Extract the (x, y) coordinate from the center of the cell holding the provided text.  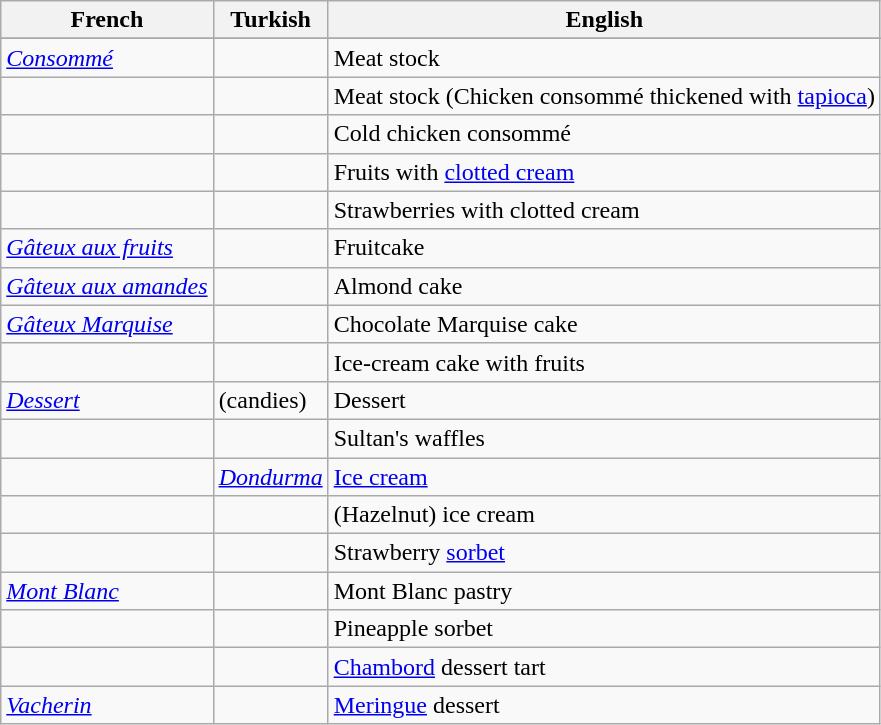
Turkish (270, 20)
Chambord dessert tart (604, 667)
(Hazelnut) ice cream (604, 515)
Almond cake (604, 286)
Cold chicken consommé (604, 134)
Dondurma (270, 477)
Sultan's waffles (604, 438)
Gâteux aux amandes (107, 286)
Gâteux Marquise (107, 324)
Pineapple sorbet (604, 629)
French (107, 20)
Chocolate Marquise cake (604, 324)
Ice-cream cake with fruits (604, 362)
Meringue dessert (604, 705)
Meat stock (604, 58)
Vacherin (107, 705)
Ice cream (604, 477)
Mont Blanc (107, 591)
Strawberry sorbet (604, 553)
Fruitcake (604, 248)
English (604, 20)
Strawberries with clotted cream (604, 210)
Mont Blanc pastry (604, 591)
(candies) (270, 400)
Gâteux aux fruits (107, 248)
Meat stock (Chicken consommé thickened with tapioca) (604, 96)
Consommé (107, 58)
Fruits with clotted cream (604, 172)
